Detect which cell encompasses the target text, then output its [x, y] center coordinate. 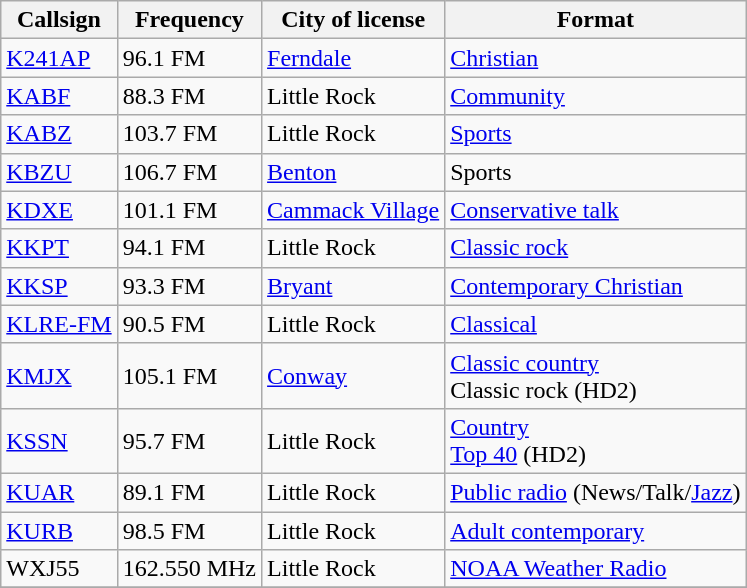
103.7 FM [189, 134]
98.5 FM [189, 531]
NOAA Weather Radio [596, 569]
Public radio (News/Talk/Jazz) [596, 492]
CountryTop 40 (HD2) [596, 440]
KUAR [59, 492]
Benton [354, 172]
Community [596, 96]
KKSP [59, 286]
95.7 FM [189, 440]
94.1 FM [189, 248]
90.5 FM [189, 324]
Frequency [189, 20]
KKPT [59, 248]
Classic rock [596, 248]
KABF [59, 96]
KLRE-FM [59, 324]
Ferndale [354, 58]
Callsign [59, 20]
Christian [596, 58]
Classical [596, 324]
89.1 FM [189, 492]
KURB [59, 531]
Conservative talk [596, 210]
162.550 MHz [189, 569]
105.1 FM [189, 376]
KSSN [59, 440]
Classic countryClassic rock (HD2) [596, 376]
93.3 FM [189, 286]
Contemporary Christian [596, 286]
WXJ55 [59, 569]
88.3 FM [189, 96]
Format [596, 20]
Adult contemporary [596, 531]
96.1 FM [189, 58]
K241AP [59, 58]
KDXE [59, 210]
KMJX [59, 376]
City of license [354, 20]
KBZU [59, 172]
Conway [354, 376]
106.7 FM [189, 172]
Cammack Village [354, 210]
Bryant [354, 286]
101.1 FM [189, 210]
KABZ [59, 134]
